For the text-containing cell, return its midpoint in (X, Y) coordinate format. 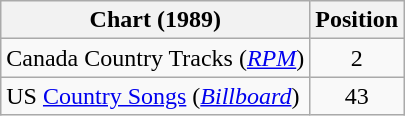
Chart (1989) (156, 20)
US Country Songs (Billboard) (156, 96)
2 (357, 58)
43 (357, 96)
Canada Country Tracks (RPM) (156, 58)
Position (357, 20)
